Search for the cell housing the specified text and yield its (X, Y) center coordinate. 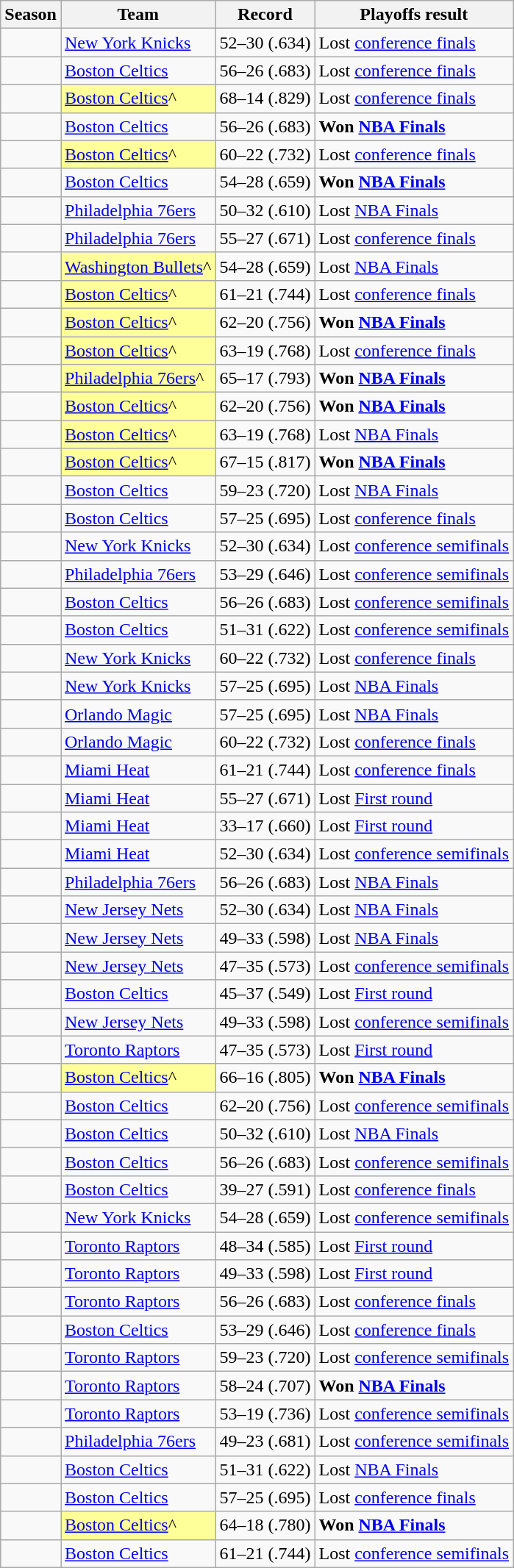
Season (31, 15)
Philadelphia 76ers^ (138, 379)
Team (138, 15)
58–24 (.707) (265, 1386)
53–19 (.736) (265, 1414)
66–16 (.805) (265, 1078)
67–15 (.817) (265, 462)
Washington Bullets^ (138, 266)
33–17 (.660) (265, 826)
39–27 (.591) (265, 1189)
48–34 (.585) (265, 1246)
68–14 (.829) (265, 99)
49–23 (.681) (265, 1442)
Playoffs result (414, 15)
64–18 (.780) (265, 1525)
65–17 (.793) (265, 379)
Record (265, 15)
45–37 (.549) (265, 994)
